Search for the cell housing the specified text and yield its [X, Y] center coordinate. 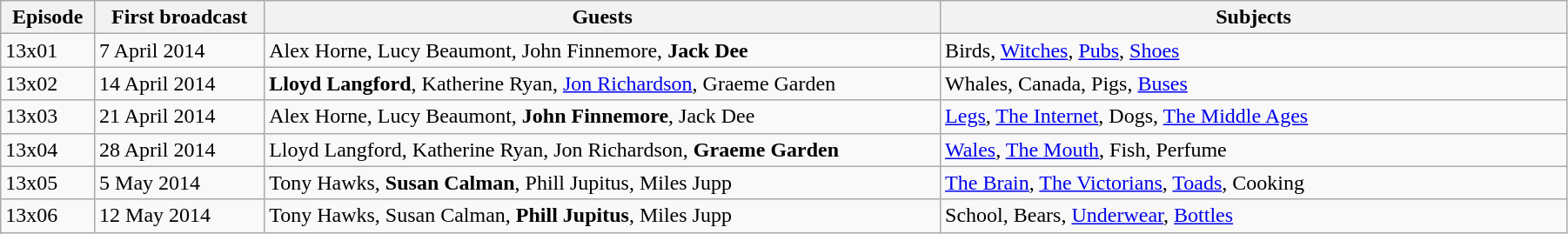
Birds, Witches, Pubs, Shoes [1254, 50]
13x06 [48, 216]
Wales, The Mouth, Fish, Perfume [1254, 150]
The Brain, The Victorians, Toads, Cooking [1254, 183]
Episode [48, 17]
14 April 2014 [179, 84]
Subjects [1254, 17]
7 April 2014 [179, 50]
Legs, The Internet, Dogs, The Middle Ages [1254, 117]
13x03 [48, 117]
Whales, Canada, Pigs, Buses [1254, 84]
13x05 [48, 183]
21 April 2014 [179, 117]
First broadcast [179, 17]
13x02 [48, 84]
13x04 [48, 150]
School, Bears, Underwear, Bottles [1254, 216]
Guests [602, 17]
28 April 2014 [179, 150]
5 May 2014 [179, 183]
12 May 2014 [179, 216]
13x01 [48, 50]
